From the cell containing the given text, extract its center point as (X, Y) coordinate. 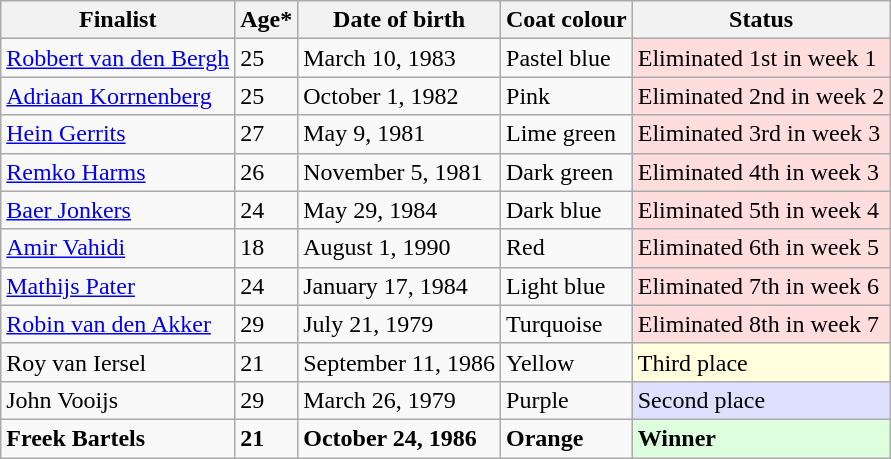
27 (266, 134)
September 11, 1986 (400, 362)
Eliminated 3rd in week 3 (761, 134)
Date of birth (400, 20)
Purple (567, 400)
Yellow (567, 362)
Eliminated 2nd in week 2 (761, 96)
Orange (567, 438)
August 1, 1990 (400, 248)
Third place (761, 362)
Eliminated 1st in week 1 (761, 58)
Second place (761, 400)
26 (266, 172)
July 21, 1979 (400, 324)
Hein Gerrits (118, 134)
Adriaan Korrnenberg (118, 96)
Lime green (567, 134)
Red (567, 248)
Status (761, 20)
Eliminated 4th in week 3 (761, 172)
Light blue (567, 286)
March 10, 1983 (400, 58)
Coat colour (567, 20)
Remko Harms (118, 172)
Mathijs Pater (118, 286)
October 24, 1986 (400, 438)
November 5, 1981 (400, 172)
March 26, 1979 (400, 400)
January 17, 1984 (400, 286)
Amir Vahidi (118, 248)
Turquoise (567, 324)
Eliminated 8th in week 7 (761, 324)
Winner (761, 438)
Dark blue (567, 210)
Finalist (118, 20)
Eliminated 7th in week 6 (761, 286)
Eliminated 6th in week 5 (761, 248)
Freek Bartels (118, 438)
John Vooijs (118, 400)
Robin van den Akker (118, 324)
Age* (266, 20)
Pastel blue (567, 58)
Dark green (567, 172)
Robbert van den Bergh (118, 58)
May 9, 1981 (400, 134)
Baer Jonkers (118, 210)
Eliminated 5th in week 4 (761, 210)
Roy van Iersel (118, 362)
18 (266, 248)
October 1, 1982 (400, 96)
Pink (567, 96)
May 29, 1984 (400, 210)
